Extract the [x, y] coordinate from the center of the cell holding the provided text.  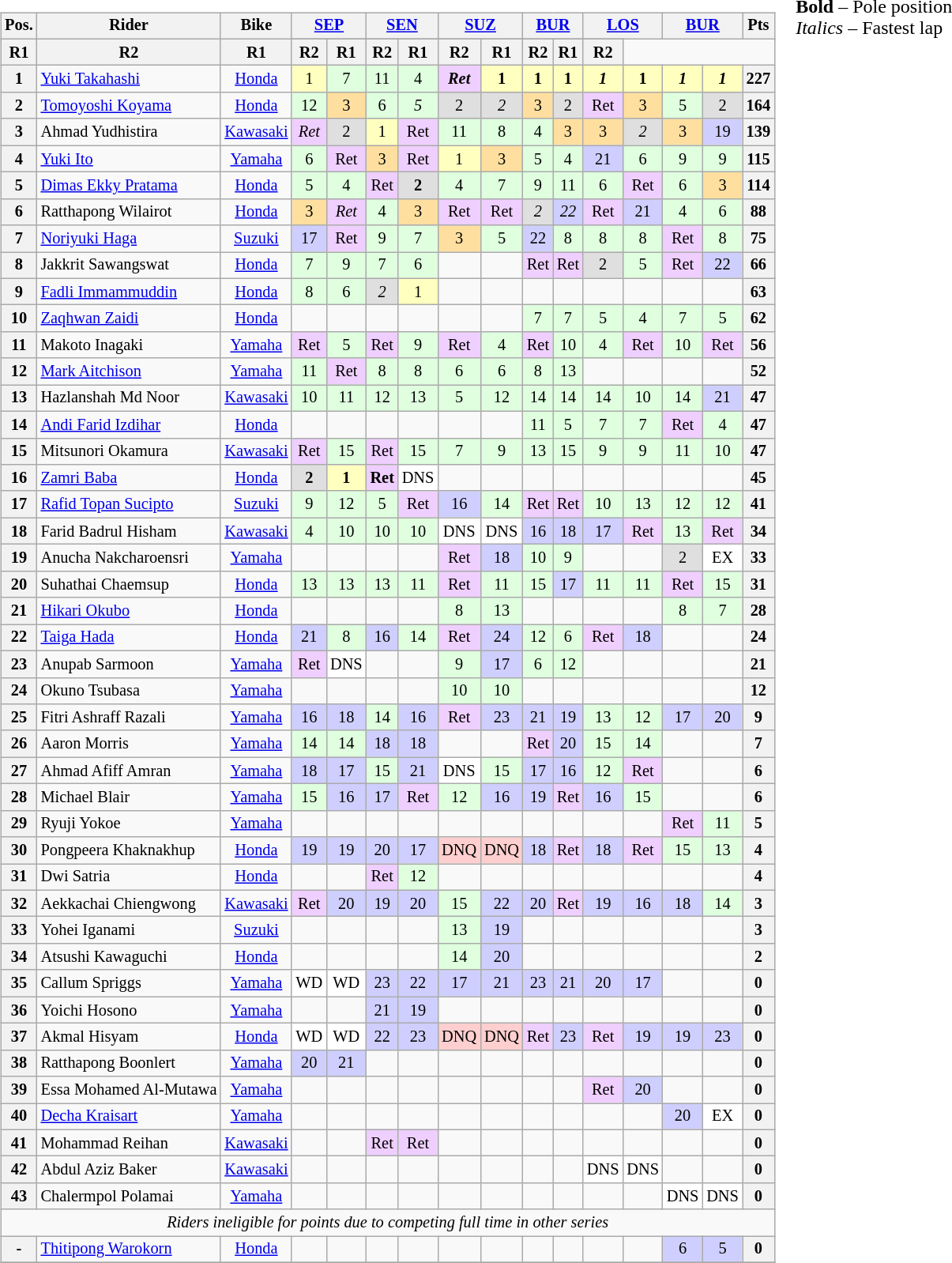
Essa Mohamed Al-Mutawa [130, 1090]
Andi Farid Izdihar [130, 424]
164 [758, 106]
SEN [403, 26]
25 [19, 718]
Yoichi Hosono [130, 1010]
Anucha Nakcharoensri [130, 558]
Ryuji Yokoe [130, 824]
Zaqhwan Zaidi [130, 319]
Aaron Morris [130, 744]
139 [758, 132]
Pongpeera Khaknakhup [130, 850]
Ahmad Afiff Amran [130, 771]
Mohammad Reihan [130, 1143]
Abdul Aziz Baker [130, 1170]
Noriyuki Haga [130, 239]
Atsushi Kawaguchi [130, 957]
SUZ [480, 26]
42 [19, 1170]
Chalermpol Polamai [130, 1197]
30 [19, 850]
- [19, 1250]
Callum Spriggs [130, 983]
Pos. [19, 26]
75 [758, 239]
40 [19, 1117]
Rafid Topan Sucipto [130, 504]
43 [19, 1197]
27 [19, 771]
36 [19, 1010]
Hikari Okubo [130, 611]
56 [758, 345]
Jakkrit Sawangswat [130, 266]
LOS [623, 26]
45 [758, 478]
62 [758, 319]
Dwi Satria [130, 877]
Rider [130, 26]
88 [758, 212]
Yohei Iganami [130, 930]
37 [19, 1037]
38 [19, 1063]
Taiga Hada [130, 638]
Farid Badrul Hisham [130, 531]
Bike [256, 26]
Decha Kraisart [130, 1117]
Thitipong Warokorn [130, 1250]
63 [758, 292]
Michael Blair [130, 797]
Mark Aitchison [130, 371]
Yuki Takahashi [130, 79]
Yuki Ito [130, 159]
Okuno Tsubasa [130, 691]
Ratthapong Boonlert [130, 1063]
Fadli Immammuddin [130, 292]
Ratthapong Wilairot [130, 212]
Mitsunori Okamura [130, 451]
66 [758, 266]
115 [758, 159]
Makoto Inagaki [130, 345]
Fitri Ashraff Razali [130, 718]
26 [19, 744]
Ahmad Yudhistira [130, 132]
Dimas Ekky Pratama [130, 186]
Pts [758, 26]
227 [758, 79]
52 [758, 371]
35 [19, 983]
Hazlanshah Md Noor [130, 398]
29 [19, 824]
Suhathai Chaemsup [130, 584]
39 [19, 1090]
Zamri Baba [130, 478]
Akmal Hisyam [130, 1037]
32 [19, 903]
Riders ineligible for points due to competing full time in other series [387, 1223]
Tomoyoshi Koyama [130, 106]
114 [758, 186]
Aekkachai Chiengwong [130, 903]
Anupab Sarmoon [130, 664]
SEP [329, 26]
